Return the (X, Y) coordinate for the center point of the cell that contains the specified text.  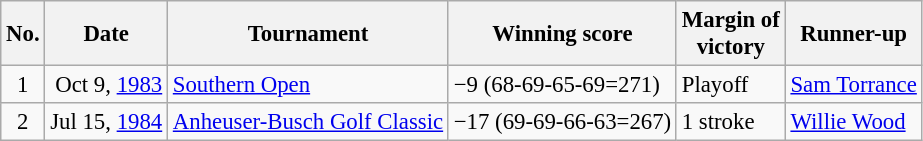
−9 (68-69-65-69=271) (562, 85)
2 (23, 122)
Runner-up (854, 34)
Date (106, 34)
Winning score (562, 34)
Sam Torrance (854, 85)
Southern Open (308, 85)
Anheuser-Busch Golf Classic (308, 122)
Margin ofvictory (730, 34)
Tournament (308, 34)
No. (23, 34)
1 (23, 85)
1 stroke (730, 122)
Willie Wood (854, 122)
Oct 9, 1983 (106, 85)
−17 (69-69-66-63=267) (562, 122)
Playoff (730, 85)
Jul 15, 1984 (106, 122)
